Output the (x, y) coordinate of the center of the cell containing the given text.  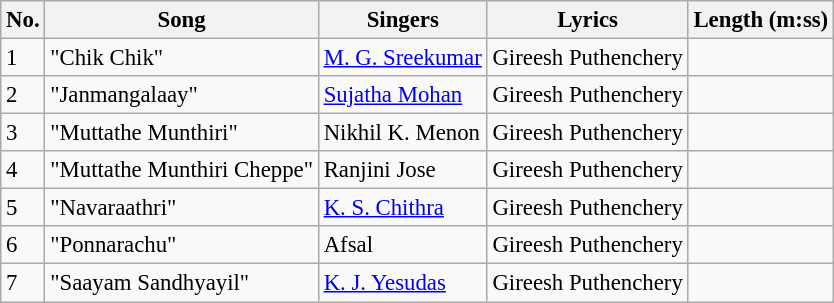
3 (23, 133)
Afsal (402, 245)
Ranjini Jose (402, 170)
7 (23, 283)
Singers (402, 20)
4 (23, 170)
M. G. Sreekumar (402, 58)
"Muttathe Munthiri Cheppe" (182, 170)
Lyrics (588, 20)
K. S. Chithra (402, 208)
Song (182, 20)
1 (23, 58)
No. (23, 20)
K. J. Yesudas (402, 283)
2 (23, 95)
"Navaraathri" (182, 208)
5 (23, 208)
6 (23, 245)
"Janmangalaay" (182, 95)
"Chik Chik" (182, 58)
Sujatha Mohan (402, 95)
Nikhil K. Menon (402, 133)
"Ponnarachu" (182, 245)
"Muttathe Munthiri" (182, 133)
Length (m:ss) (760, 20)
"Saayam Sandhyayil" (182, 283)
